Find where the given text appears and provide that cell's center as [X, Y] coordinate. 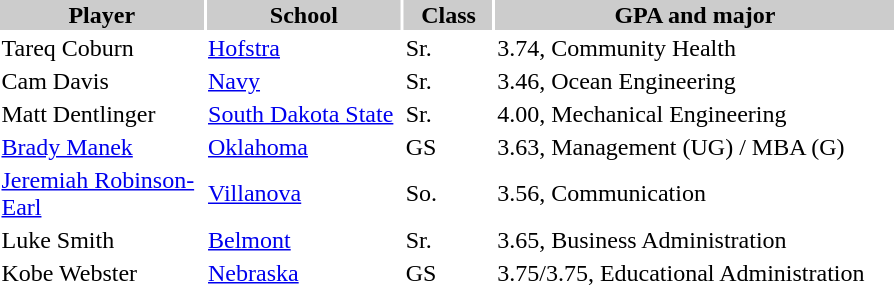
Player [102, 15]
Matt Dentlinger [102, 114]
Cam Davis [102, 81]
Class [448, 15]
3.63, Management (UG) / MBA (G) [695, 147]
3.56, Communication [695, 194]
Villanova [304, 194]
Jeremiah Robinson-Earl [102, 194]
Hofstra [304, 48]
Luke Smith [102, 240]
So. [448, 194]
South Dakota State [304, 114]
4.00, Mechanical Engineering [695, 114]
School [304, 15]
Brady Manek [102, 147]
3.46, Ocean Engineering [695, 81]
Oklahoma [304, 147]
Tareq Coburn [102, 48]
Belmont [304, 240]
3.65, Business Administration [695, 240]
GPA and major [695, 15]
Navy [304, 81]
GS [448, 147]
3.74, Community Health [695, 48]
